Provide the (x, y) coordinate of the cell's center where the given text is located.  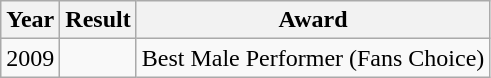
Year (30, 20)
Best Male Performer (Fans Choice) (313, 58)
2009 (30, 58)
Result (98, 20)
Award (313, 20)
